Extract the [X, Y] coordinate from the center of the cell holding the provided text.  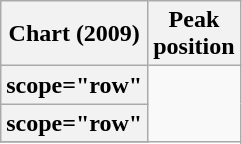
Chart (2009) [74, 34]
Peakposition [194, 34]
